Output the [X, Y] coordinate of the center of the cell containing the given text.  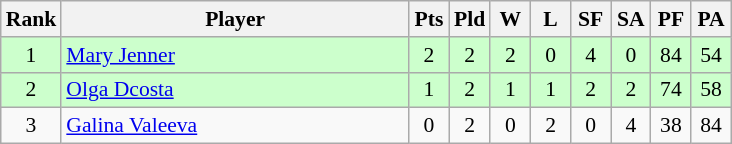
Galina Valeeva [235, 126]
Pld [470, 19]
SA [631, 19]
PA [711, 19]
Rank [32, 19]
PF [671, 19]
3 [32, 126]
L [550, 19]
74 [671, 90]
Olga Dcosta [235, 90]
58 [711, 90]
Player [235, 19]
Mary Jenner [235, 55]
W [510, 19]
54 [711, 55]
38 [671, 126]
Pts [429, 19]
SF [591, 19]
